Output the [X, Y] coordinate of the center of the cell containing the given text.  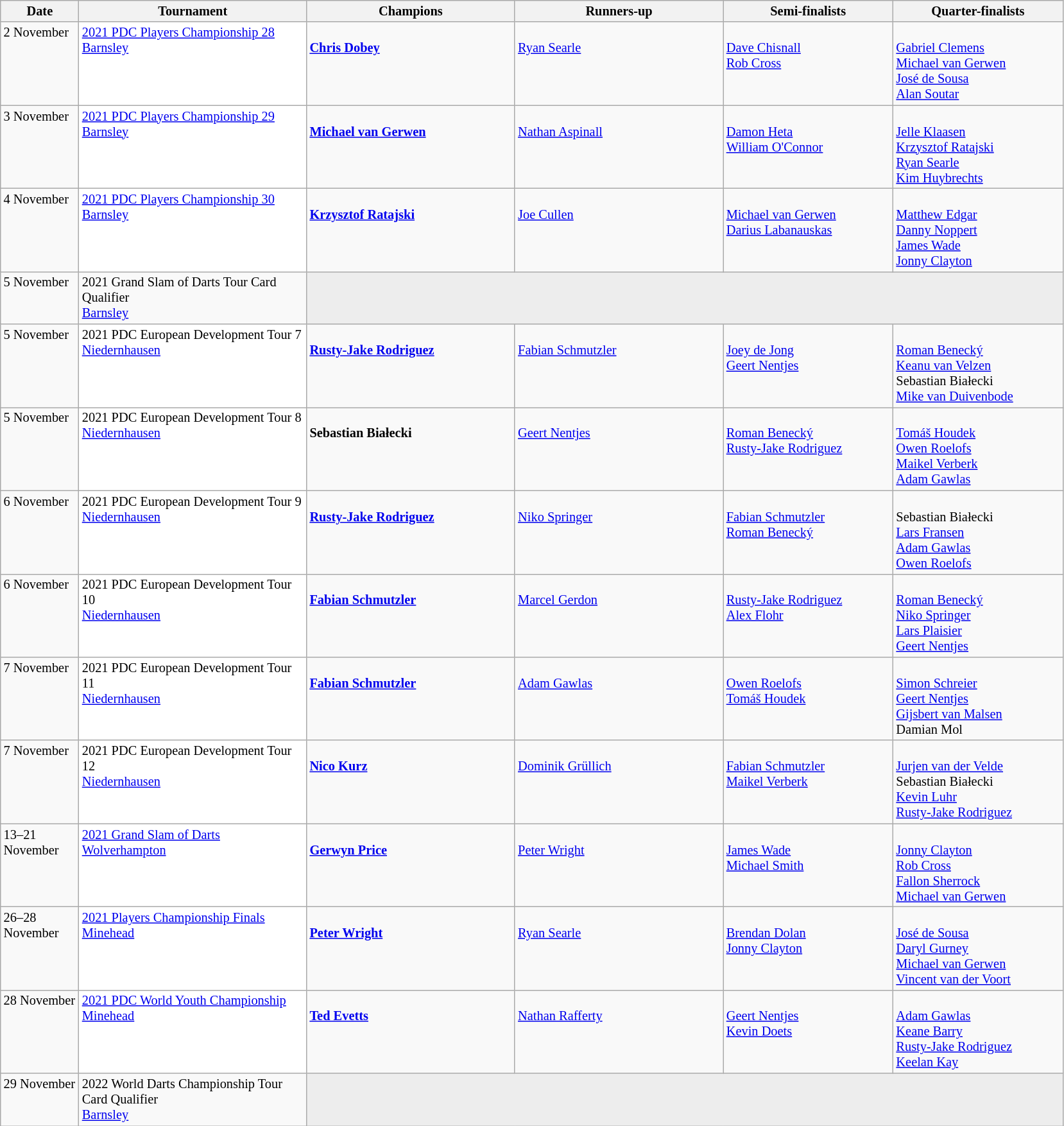
Damon Heta William O'Connor [809, 147]
2021 Players Championship Finals Minehead [193, 948]
Nico Kurz [411, 782]
Nathan Rafferty [619, 1032]
Roman Benecký Rusty-Jake Rodriguez [809, 449]
2021 Grand Slam of Darts Tour Card Qualifier Barnsley [193, 298]
2021 PDC European Development Tour 12 Niedernhausen [193, 782]
Semi-finalists [809, 11]
2021 PDC World Youth Championship Minehead [193, 1032]
29 November [40, 1100]
Nathan Aspinall [619, 147]
Tomáš Houdek Owen Roelofs Maikel Verberk Adam Gawlas [978, 449]
José de Sousa Daryl Gurney Michael van Gerwen Vincent van der Voort [978, 948]
2021 PDC European Development Tour 9 Niedernhausen [193, 532]
4 November [40, 230]
Ted Evetts [411, 1032]
2022 World Darts Championship Tour Card Qualifier Barnsley [193, 1100]
Fabian Schmutzler Roman Benecký [809, 532]
Niko Springer [619, 532]
28 November [40, 1032]
Sebastian Białecki [411, 449]
26–28 November [40, 948]
Jelle Klaasen Krzysztof Ratajski Ryan Searle Kim Huybrechts [978, 147]
Joey de Jong Geert Nentjes [809, 366]
Chris Dobey [411, 64]
Marcel Gerdon [619, 616]
2 November [40, 64]
Fabian Schmutzler Maikel Verberk [809, 782]
Roman Benecký Niko Springer Lars Plaisier Geert Nentjes [978, 616]
Adam Gawlas Keane Barry Rusty-Jake Rodriguez Keelan Kay [978, 1032]
Matthew Edgar Danny Noppert James Wade Jonny Clayton [978, 230]
James Wade Michael Smith [809, 865]
3 November [40, 147]
Krzysztof Ratajski [411, 230]
2021 PDC European Development Tour 10 Niedernhausen [193, 616]
Michael van Gerwen [411, 147]
Rusty-Jake Rodriguez Alex Flohr [809, 616]
2021 PDC European Development Tour 7 Niedernhausen [193, 366]
Jonny Clayton Rob Cross Fallon Sherrock Michael van Gerwen [978, 865]
Dave Chisnall Rob Cross [809, 64]
2021 Grand Slam of Darts Wolverhampton [193, 865]
2021 PDC Players Championship 30 Barnsley [193, 230]
2021 PDC Players Championship 28 Barnsley [193, 64]
Gerwyn Price [411, 865]
Owen Roelofs Tomáš Houdek [809, 698]
Adam Gawlas [619, 698]
Gabriel Clemens Michael van Gerwen José de Sousa Alan Soutar [978, 64]
Joe Cullen [619, 230]
Geert Nentjes Kevin Doets [809, 1032]
Runners-up [619, 11]
Jurjen van der Velde Sebastian Białecki Kevin Luhr Rusty-Jake Rodriguez [978, 782]
2021 PDC Players Championship 29 Barnsley [193, 147]
Tournament [193, 11]
Quarter-finalists [978, 11]
Sebastian Białecki Lars Fransen Adam Gawlas Owen Roelofs [978, 532]
Dominik Grüllich [619, 782]
2021 PDC European Development Tour 8 Niedernhausen [193, 449]
Date [40, 11]
Champions [411, 11]
Michael van Gerwen Darius Labanauskas [809, 230]
Roman Benecký Keanu van Velzen Sebastian Białecki Mike van Duivenbode [978, 366]
Simon Schreier Geert Nentjes Gijsbert van Malsen Damian Mol [978, 698]
Geert Nentjes [619, 449]
Brendan Dolan Jonny Clayton [809, 948]
2021 PDC European Development Tour 11 Niedernhausen [193, 698]
13–21 November [40, 865]
